Detect which cell encompasses the target text, then output its [x, y] center coordinate. 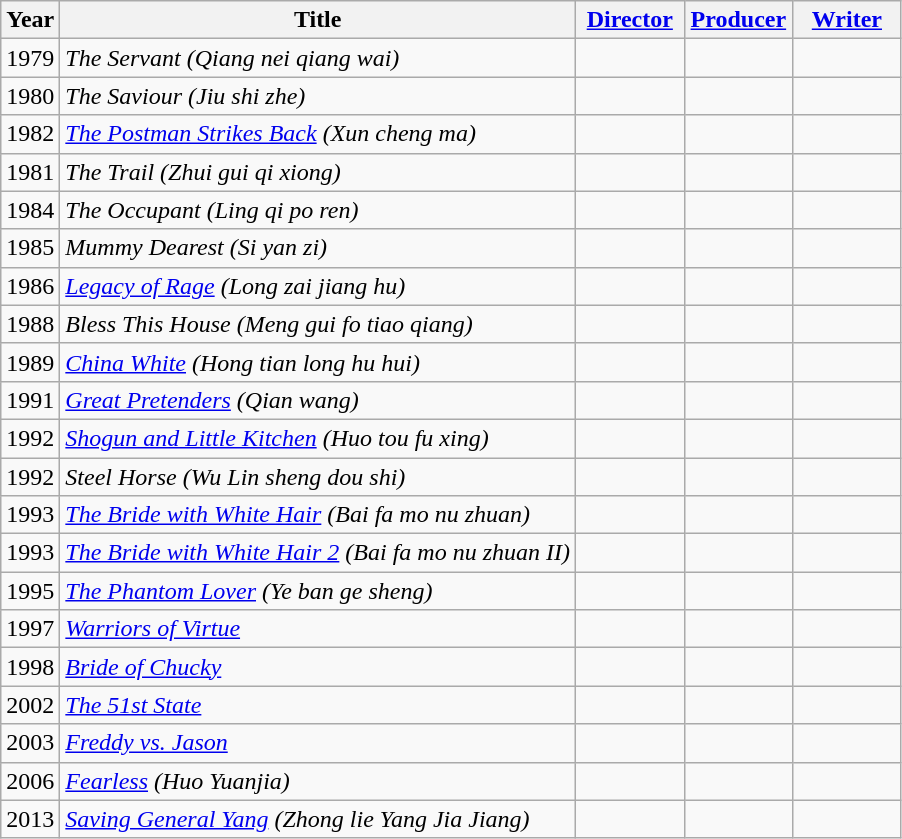
1982 [30, 134]
The Bride with White Hair (Bai fa mo nu zhuan) [318, 515]
Writer [848, 20]
Director [630, 20]
1986 [30, 286]
China White (Hong tian long hu hui) [318, 362]
2003 [30, 743]
The Saviour (Jiu shi zhe) [318, 96]
1991 [30, 400]
1988 [30, 324]
2006 [30, 781]
Saving General Yang (Zhong lie Yang Jia Jiang) [318, 819]
The Servant (Qiang nei qiang wai) [318, 58]
Steel Horse (Wu Lin sheng dou shi) [318, 477]
Warriors of Virtue [318, 629]
Producer [738, 20]
Title [318, 20]
Great Pretenders (Qian wang) [318, 400]
Legacy of Rage (Long zai jiang hu) [318, 286]
Year [30, 20]
1979 [30, 58]
1981 [30, 172]
Freddy vs. Jason [318, 743]
1995 [30, 591]
1984 [30, 210]
The 51st State [318, 705]
1997 [30, 629]
Bless This House (Meng gui fo tiao qiang) [318, 324]
The Phantom Lover (Ye ban ge sheng) [318, 591]
Bride of Chucky [318, 667]
The Postman Strikes Back (Xun cheng ma) [318, 134]
The Bride with White Hair 2 (Bai fa mo nu zhuan II) [318, 553]
1998 [30, 667]
The Trail (Zhui gui qi xiong) [318, 172]
2013 [30, 819]
1985 [30, 248]
2002 [30, 705]
Fearless (Huo Yuanjia) [318, 781]
1989 [30, 362]
Mummy Dearest (Si yan zi) [318, 248]
1980 [30, 96]
Shogun and Little Kitchen (Huo tou fu xing) [318, 438]
The Occupant (Ling qi po ren) [318, 210]
